Identify which cell holds the provided text, then report its [X, Y] central coordinate. 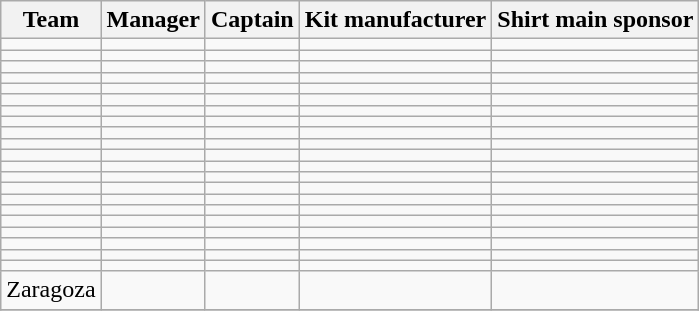
Shirt main sponsor [596, 20]
Kit manufacturer [396, 20]
Manager [153, 20]
Zaragoza [51, 290]
Captain [252, 20]
Team [51, 20]
